Return the [X, Y] coordinate for the center point of the cell that contains the specified text.  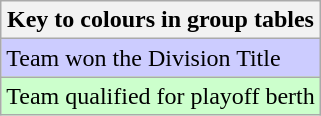
Team won the Division Title [161, 58]
Team qualified for playoff berth [161, 96]
Key to colours in group tables [161, 20]
